Scan for the cell matching the given text and deliver its [x, y] coordinate at center. 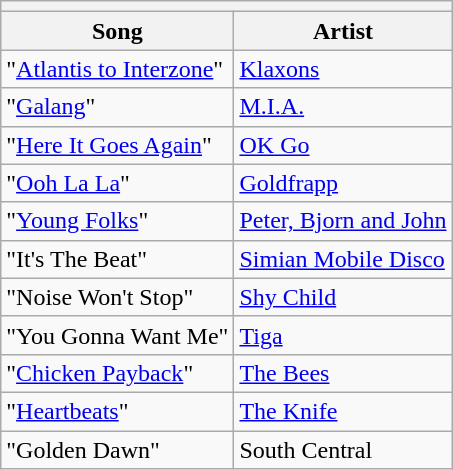
"Golden Dawn" [118, 449]
"Chicken Payback" [118, 373]
South Central [343, 449]
Simian Mobile Disco [343, 259]
The Knife [343, 411]
The Bees [343, 373]
"Young Folks" [118, 221]
M.I.A. [343, 107]
"You Gonna Want Me" [118, 335]
Song [118, 31]
"It's The Beat" [118, 259]
OK Go [343, 145]
Shy Child [343, 297]
Artist [343, 31]
"Noise Won't Stop" [118, 297]
Peter, Bjorn and John [343, 221]
"Ooh La La" [118, 183]
"Here It Goes Again" [118, 145]
Tiga [343, 335]
"Atlantis to Interzone" [118, 69]
"Heartbeats" [118, 411]
Goldfrapp [343, 183]
Klaxons [343, 69]
"Galang" [118, 107]
